Scan for the cell matching the given text and deliver its [X, Y] coordinate at center. 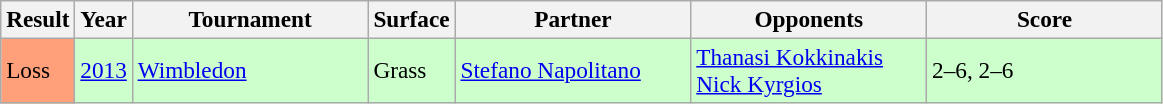
Tournament [250, 19]
Stefano Napolitano [573, 70]
Partner [573, 19]
2013 [104, 70]
2–6, 2–6 [1045, 70]
Year [104, 19]
Loss [38, 70]
Wimbledon [250, 70]
Surface [412, 19]
Score [1045, 19]
Thanasi Kokkinakis Nick Kyrgios [809, 70]
Opponents [809, 19]
Grass [412, 70]
Result [38, 19]
